Find where the given text appears and provide that cell's center as (x, y) coordinate. 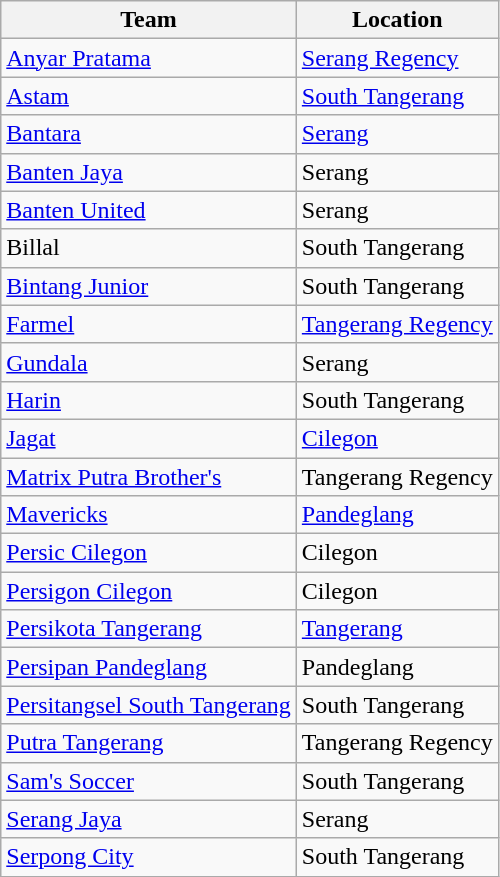
Sam's Soccer (149, 781)
Persitangsel South Tangerang (149, 705)
Matrix Putra Brother's (149, 477)
Persigon Cilegon (149, 591)
Astam (149, 96)
Bantara (149, 134)
Serang Regency (397, 58)
Persic Cilegon (149, 553)
Farmel (149, 324)
Team (149, 20)
Location (397, 20)
Banten Jaya (149, 172)
Jagat (149, 438)
Anyar Pratama (149, 58)
Persipan Pandeglang (149, 667)
Persikota Tangerang (149, 629)
Gundala (149, 362)
Harin (149, 400)
Banten United (149, 210)
Serang Jaya (149, 819)
Mavericks (149, 515)
Serpong City (149, 857)
Bintang Junior (149, 286)
Putra Tangerang (149, 743)
Tangerang (397, 629)
Billal (149, 248)
